Scan for the cell matching the given text and deliver its [x, y] coordinate at center. 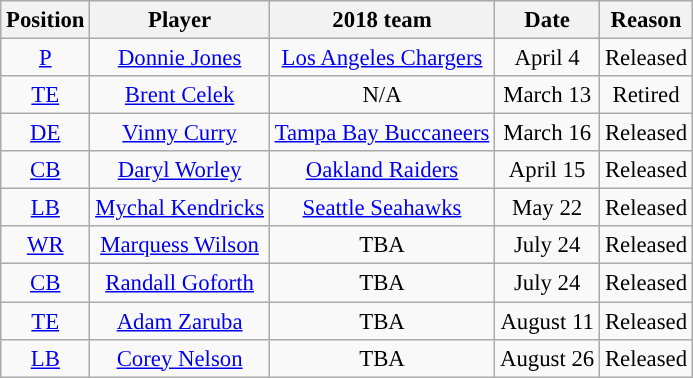
N/A [382, 95]
WR [46, 245]
Oakland Raiders [382, 170]
Player [180, 20]
Reason [646, 20]
March 13 [548, 95]
May 22 [548, 208]
Donnie Jones [180, 58]
Mychal Kendricks [180, 208]
Position [46, 20]
Seattle Seahawks [382, 208]
Marquess Wilson [180, 245]
Adam Zaruba [180, 321]
Vinny Curry [180, 133]
Randall Goforth [180, 283]
April 15 [548, 170]
2018 team [382, 20]
Corey Nelson [180, 358]
August 11 [548, 321]
Brent Celek [180, 95]
March 16 [548, 133]
DE [46, 133]
Tampa Bay Buccaneers [382, 133]
April 4 [548, 58]
Date [548, 20]
Los Angeles Chargers [382, 58]
Daryl Worley [180, 170]
Retired [646, 95]
P [46, 58]
August 26 [548, 358]
